Extract the [x, y] coordinate from the center of the cell holding the provided text.  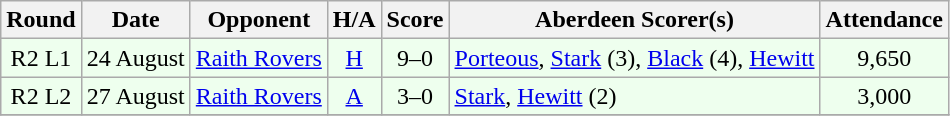
27 August [136, 96]
Aberdeen Scorer(s) [634, 20]
R2 L2 [41, 96]
Opponent [258, 20]
R2 L1 [41, 58]
Score [415, 20]
24 August [136, 58]
3,000 [884, 96]
Round [41, 20]
H/A [354, 20]
3–0 [415, 96]
H [354, 58]
A [354, 96]
Attendance [884, 20]
Porteous, Stark (3), Black (4), Hewitt [634, 58]
9–0 [415, 58]
9,650 [884, 58]
Date [136, 20]
Stark, Hewitt (2) [634, 96]
